Return the (X, Y) coordinate for the center point of the cell that contains the specified text.  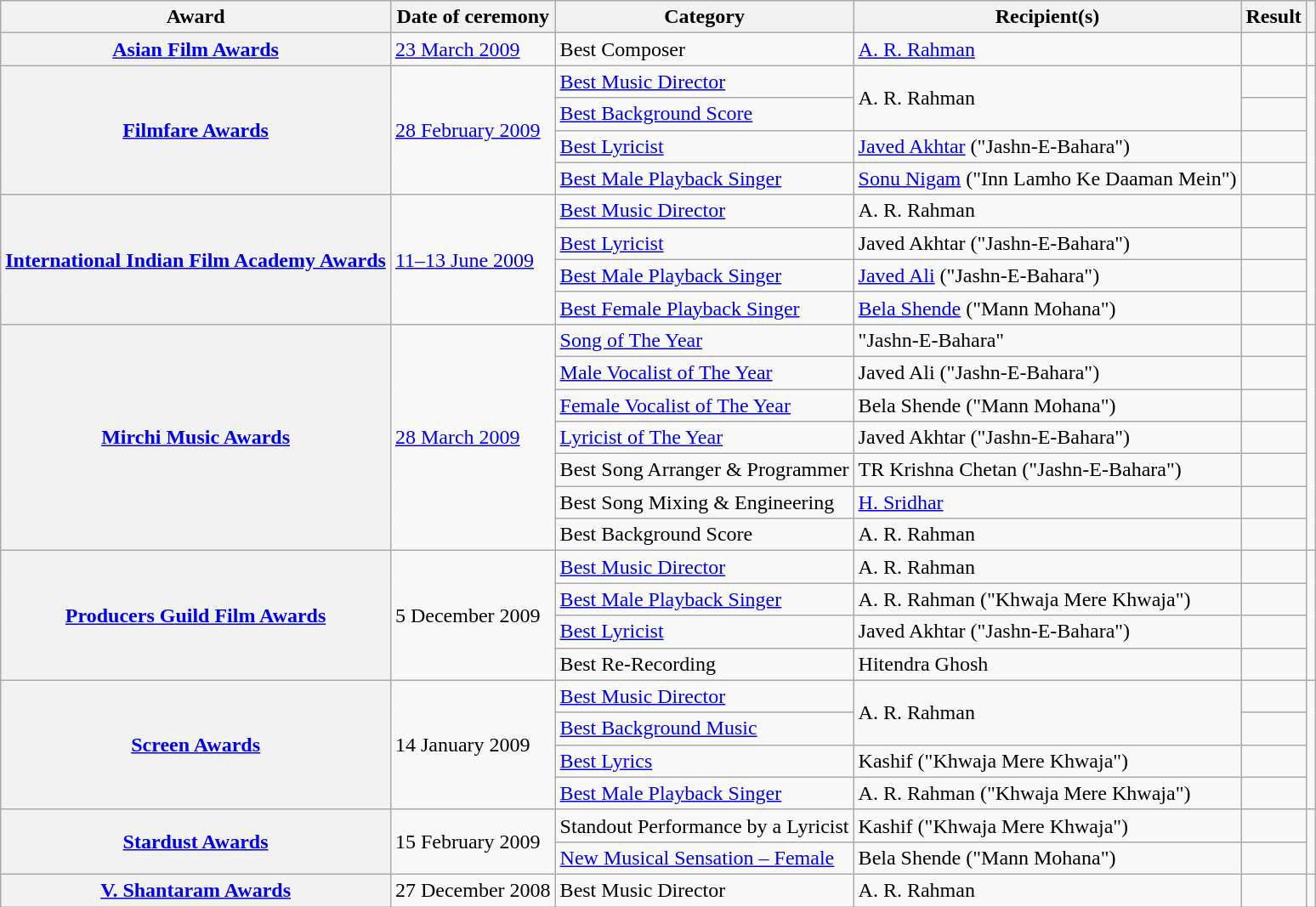
5 December 2009 (473, 615)
Best Composer (704, 49)
Best Female Playback Singer (704, 308)
Song of The Year (704, 340)
Male Vocalist of The Year (704, 372)
Category (704, 17)
Filmfare Awards (196, 130)
11–13 June 2009 (473, 259)
V. Shantaram Awards (196, 890)
Best Lyrics (704, 761)
Recipient(s) (1047, 17)
TR Krishna Chetan ("Jashn-E-Bahara") (1047, 470)
Screen Awards (196, 745)
23 March 2009 (473, 49)
Producers Guild Film Awards (196, 615)
New Musical Sensation – Female (704, 858)
27 December 2008 (473, 890)
Best Re-Recording (704, 664)
Standout Performance by a Lyricist (704, 825)
Result (1273, 17)
Date of ceremony (473, 17)
Best Background Music (704, 728)
Best Song Arranger & Programmer (704, 470)
15 February 2009 (473, 842)
Lyricist of The Year (704, 438)
14 January 2009 (473, 745)
"Jashn-E-Bahara" (1047, 340)
Award (196, 17)
28 March 2009 (473, 437)
Mirchi Music Awards (196, 437)
Asian Film Awards (196, 49)
Best Song Mixing & Engineering (704, 502)
28 February 2009 (473, 130)
Hitendra Ghosh (1047, 664)
H. Sridhar (1047, 502)
Sonu Nigam ("Inn Lamho Ke Daaman Mein") (1047, 179)
International Indian Film Academy Awards (196, 259)
Stardust Awards (196, 842)
Female Vocalist of The Year (704, 405)
